Scan for the cell matching the given text and deliver its [X, Y] coordinate at center. 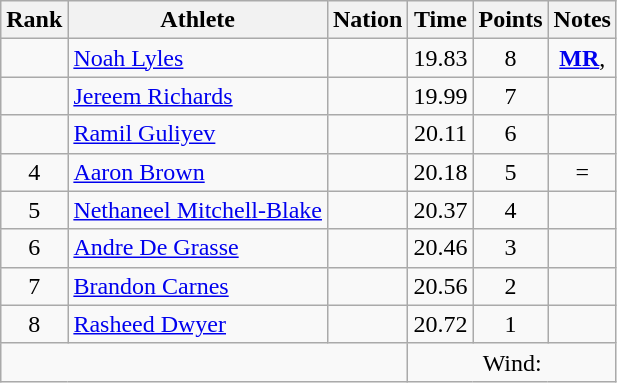
Rank [34, 20]
2 [510, 286]
20.11 [440, 134]
Aaron Brown [198, 172]
19.99 [440, 96]
Andre De Grasse [198, 248]
Points [510, 20]
= [582, 172]
Wind: [512, 362]
20.37 [440, 210]
Rasheed Dwyer [198, 324]
Jereem Richards [198, 96]
Notes [582, 20]
Ramil Guliyev [198, 134]
20.18 [440, 172]
Nation [367, 20]
1 [510, 324]
Noah Lyles [198, 58]
MR, [582, 58]
19.83 [440, 58]
20.56 [440, 286]
Nethaneel Mitchell-Blake [198, 210]
20.46 [440, 248]
3 [510, 248]
Athlete [198, 20]
Time [440, 20]
20.72 [440, 324]
Brandon Carnes [198, 286]
